Find where the given text appears and provide that cell's center as (x, y) coordinate. 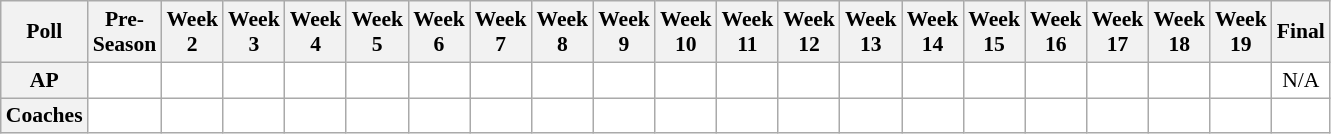
Week17 (1118, 32)
Week10 (686, 32)
Week14 (933, 32)
Week18 (1179, 32)
Week11 (748, 32)
Week8 (562, 32)
Week6 (439, 32)
Week4 (316, 32)
Week7 (501, 32)
Week19 (1241, 32)
AP (44, 80)
Week2 (192, 32)
Week9 (624, 32)
Week13 (871, 32)
Week5 (377, 32)
N/A (1301, 80)
Week15 (994, 32)
Week16 (1056, 32)
Week12 (809, 32)
Final (1301, 32)
Poll (44, 32)
Week3 (254, 32)
Pre-Season (125, 32)
Coaches (44, 116)
